Determine the (X, Y) coordinate at the center of the cell enclosing the given text.  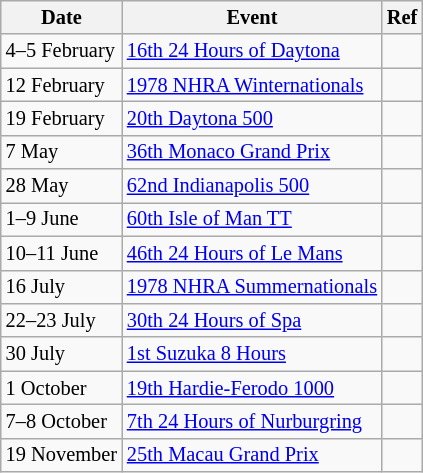
1 October (62, 388)
30th 24 Hours of Spa (252, 320)
1–9 June (62, 219)
7–8 October (62, 421)
10–11 June (62, 253)
7 May (62, 152)
16 July (62, 287)
36th Monaco Grand Prix (252, 152)
22–23 July (62, 320)
30 July (62, 354)
19th Hardie-Ferodo 1000 (252, 388)
60th Isle of Man TT (252, 219)
1978 NHRA Winternationals (252, 85)
16th 24 Hours of Daytona (252, 51)
62nd Indianapolis 500 (252, 186)
4–5 February (62, 51)
1st Suzuka 8 Hours (252, 354)
12 February (62, 85)
7th 24 Hours of Nurburgring (252, 421)
19 February (62, 118)
Ref (402, 17)
20th Daytona 500 (252, 118)
Date (62, 17)
Event (252, 17)
1978 NHRA Summernationals (252, 287)
25th Macau Grand Prix (252, 455)
19 November (62, 455)
46th 24 Hours of Le Mans (252, 253)
28 May (62, 186)
